Return the [x, y] coordinate for the center point of the cell that contains the specified text.  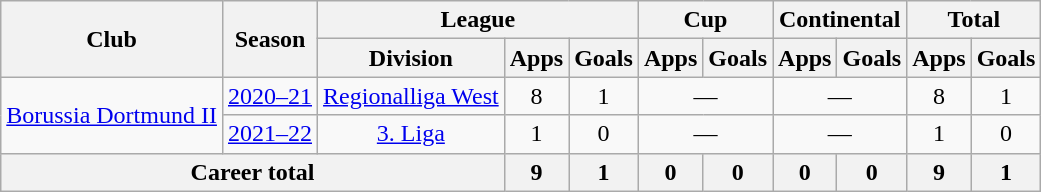
3. Liga [412, 134]
Total [974, 20]
Season [270, 39]
Borussia Dortmund II [112, 115]
League [478, 20]
Club [112, 39]
Division [412, 58]
Regionalliga West [412, 96]
Cup [705, 20]
Career total [252, 172]
2021–22 [270, 134]
Continental [840, 20]
2020–21 [270, 96]
